Pinpoint the cell where the given text exists, returning its (x, y) midpoint coordinate. 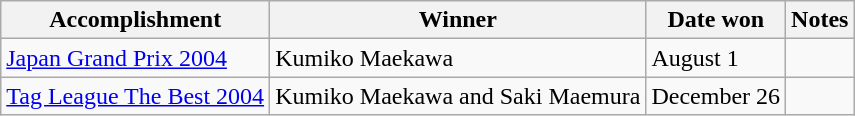
December 26 (716, 96)
Date won (716, 20)
Japan Grand Prix 2004 (136, 58)
Kumiko Maekawa (458, 58)
Notes (820, 20)
August 1 (716, 58)
Accomplishment (136, 20)
Winner (458, 20)
Tag League The Best 2004 (136, 96)
Kumiko Maekawa and Saki Maemura (458, 96)
